Search for the cell housing the specified text and yield its [X, Y] center coordinate. 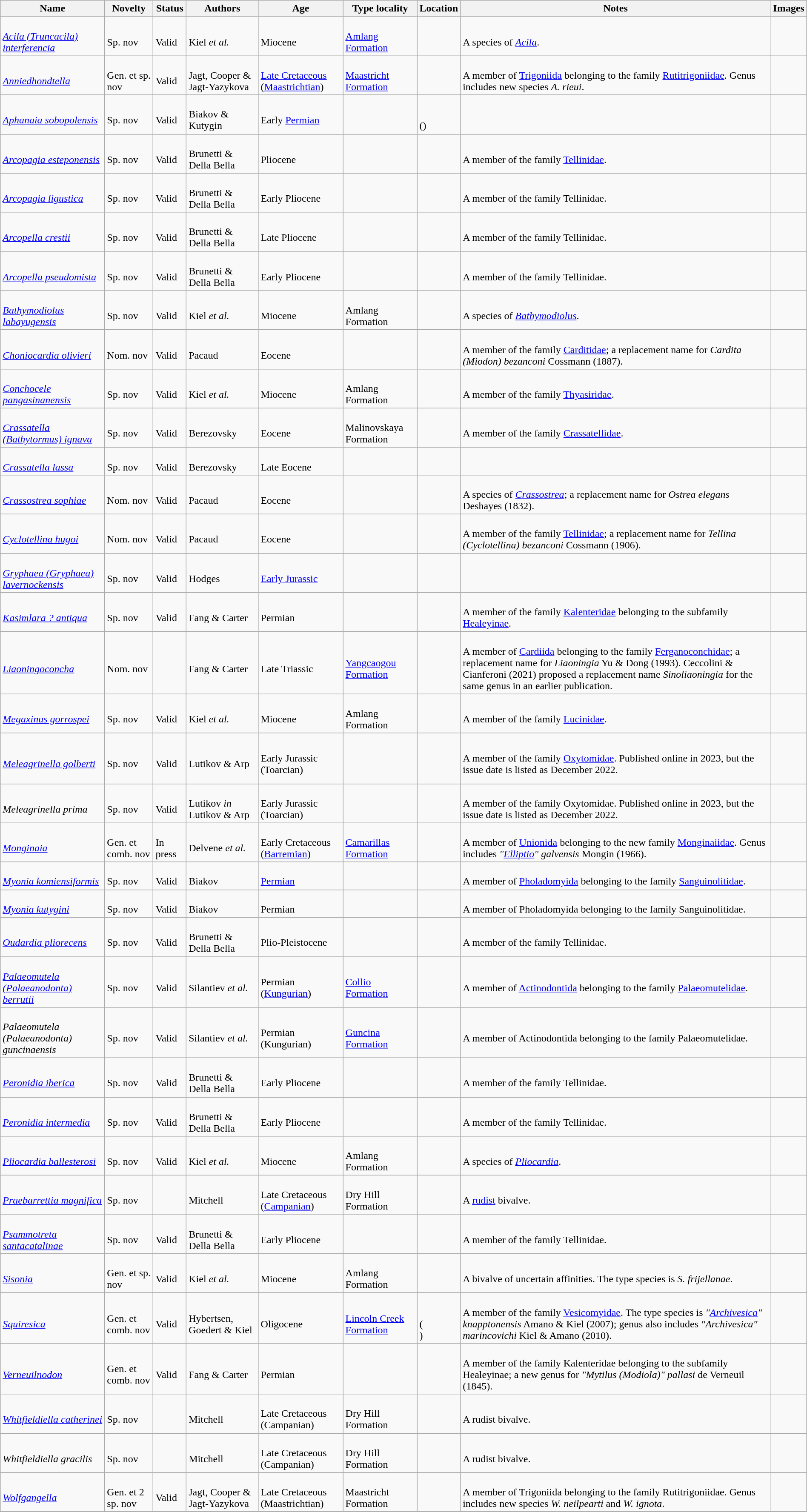
In press [170, 842]
Peronidia iberica [53, 1077]
Oligocene [300, 1318]
A member of the family Lucinidae. [615, 713]
Gryphaea (Gryphaea) lavernockensis [53, 573]
Arcopagia esteponensis [53, 154]
Arcopella pseudomista [53, 271]
Arcopagia ligustica [53, 193]
Crassostrea sophiae [53, 495]
A species of Pliocardia. [615, 1156]
Lutikov & Arp [222, 758]
Guncina Formation [380, 1032]
Delvene et al. [222, 842]
Myonia komiensiformis [53, 876]
A species of Crassostrea; a replacement name for Ostrea elegans Deshayes (1832). [615, 495]
Choniocardia olivieri [53, 349]
A member of the family Thyasiridae. [615, 388]
Peronidia intermedia [53, 1116]
A member of the family Tellinidae; a replacement name for Tellina (Cyclotellina) bezanconi Cossmann (1906). [615, 534]
Praebarrettia magnifica [53, 1195]
Collio Formation [380, 982]
Crassatella lassa [53, 461]
Monginaia [53, 842]
Cyclotellina hugoi [53, 534]
Hodges [222, 573]
Yangcaogou Formation [380, 663]
Name [53, 9]
Plio-Pleistocene [300, 937]
A member of Trigoniida belonging to the family Rutitrigoniidae. Genus includes new species A. rieui. [615, 75]
Authors [222, 9]
Megaxinus gorrospei [53, 713]
Kasimlara ? antiqua [53, 612]
Status [170, 9]
Lincoln Creek Formation [380, 1318]
Late Eocene [300, 461]
Whitfieldiella catherinei [53, 1414]
Whitfieldiella gracilis [53, 1453]
Acila (Truncacila) interferencia [53, 36]
Crassatella (Bathytormus) ignava [53, 428]
Biakov & Kutygin [222, 114]
A species of Bathymodiolus. [615, 310]
Pliocardia ballesterosi [53, 1156]
A member of the family Kalenteridae belonging to the subfamily Healeyinae. [615, 612]
A bivalve of uncertain affinities. The type species is S. frijellanae. [615, 1273]
Hybertsen, Goedert & Kiel [222, 1318]
Novelty [129, 9]
Early Permian [300, 114]
Pliocene [300, 154]
Oudardia pliorecens [53, 937]
Psammotreta santacatalinae [53, 1234]
Early Cretaceous (Barremian) [300, 842]
A member of Trigoniida belonging to the family Rutitrigoniidae. Genus includes new species W. neilpearti and W. ignota. [615, 1492]
Conchocele pangasinanensis [53, 388]
Sisonia [53, 1273]
Liaoningoconcha [53, 663]
Gen. et 2 sp. nov [129, 1492]
Verneuilnodon [53, 1369]
A species of Acila. [615, 36]
Images [789, 9]
A member of the family Carditidae; a replacement name for Cardita (Miodon) bezanconi Cossmann (1887). [615, 349]
Anniedhondtella [53, 75]
Late Triassic [300, 663]
Malinovskaya Formation [380, 428]
Location [439, 9]
Squiresica [53, 1318]
Palaeomutela (Palaeanodonta) guncinaensis [53, 1032]
A member of the family Crassatellidae. [615, 428]
Arcopella crestii [53, 232]
A member of the family Kalenteridae belonging to the subfamily Healeyinae; a new genus for "Mytilus (Modiola)" pallasi de Verneuil (1845). [615, 1369]
A member of Unionida belonging to the new family Monginaiidae. Genus includes "Elliptio" galvensis Mongin (1966). [615, 842]
Lutikov in Lutikov & Arp [222, 803]
Age [300, 9]
Meleagrinella prima [53, 803]
Early Jurassic [300, 573]
Camarillas Formation [380, 842]
Aphanaia sobopolensis [53, 114]
Bathymodiolus labayugensis [53, 310]
Myonia kutygini [53, 904]
Late Pliocene [300, 232]
Type locality [380, 9]
Notes [615, 9]
Wolfgangella [53, 1492]
Palaeomutela (Palaeanodonta) berrutii [53, 982]
Meleagrinella golberti [53, 758]
